Return the [x, y] coordinate for the center point of the cell that contains the specified text.  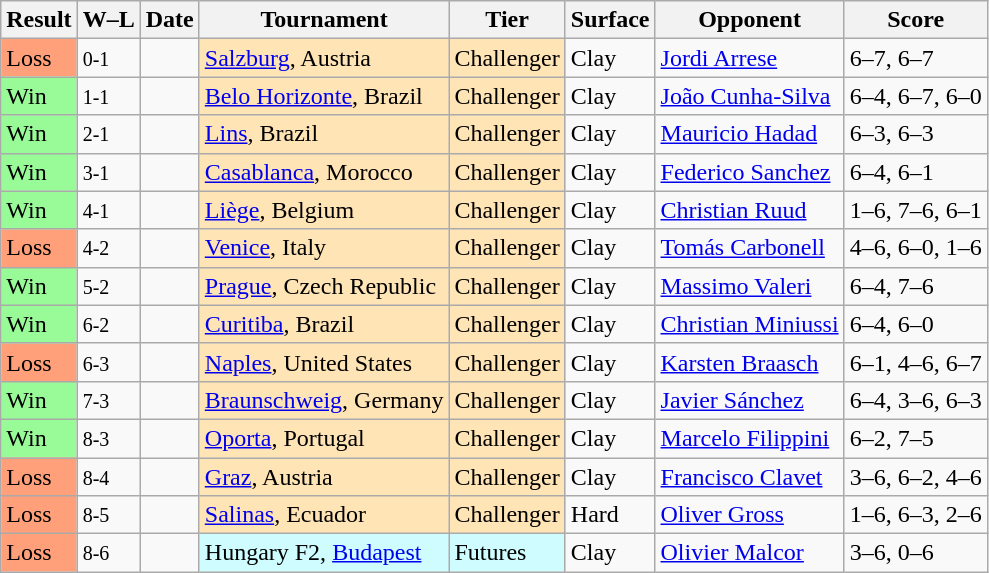
Braunschweig, Germany [324, 400]
6–3, 6–3 [916, 134]
1–6, 7–6, 6–1 [916, 210]
Karsten Braasch [750, 362]
Curitiba, Brazil [324, 324]
6–2, 7–5 [916, 438]
Hard [610, 515]
Belo Horizonte, Brazil [324, 96]
6–7, 6–7 [916, 58]
6-2 [108, 324]
3–6, 6–2, 4–6 [916, 477]
Venice, Italy [324, 248]
6–4, 6–7, 6–0 [916, 96]
Mauricio Hadad [750, 134]
3–6, 0–6 [916, 553]
Lins, Brazil [324, 134]
2-1 [108, 134]
Salzburg, Austria [324, 58]
Olivier Malcor [750, 553]
Javier Sánchez [750, 400]
Naples, United States [324, 362]
Surface [610, 20]
8-5 [108, 515]
Result [39, 20]
8-4 [108, 477]
6–4, 3–6, 6–3 [916, 400]
7-3 [108, 400]
8-6 [108, 553]
Tier [507, 20]
Liège, Belgium [324, 210]
6–4, 6–1 [916, 172]
8-3 [108, 438]
Christian Ruud [750, 210]
Score [916, 20]
Oporta, Portugal [324, 438]
1–6, 6–3, 2–6 [916, 515]
4–6, 6–0, 1–6 [916, 248]
Federico Sanchez [750, 172]
4-1 [108, 210]
Casablanca, Morocco [324, 172]
Opponent [750, 20]
5-2 [108, 286]
6–1, 4–6, 6–7 [916, 362]
João Cunha-Silva [750, 96]
Marcelo Filippini [750, 438]
Oliver Gross [750, 515]
4-2 [108, 248]
1-1 [108, 96]
Francisco Clavet [750, 477]
Tournament [324, 20]
Date [170, 20]
Massimo Valeri [750, 286]
Christian Miniussi [750, 324]
W–L [108, 20]
6–4, 7–6 [916, 286]
3-1 [108, 172]
6-3 [108, 362]
Futures [507, 553]
Salinas, Ecuador [324, 515]
Tomás Carbonell [750, 248]
Hungary F2, Budapest [324, 553]
0-1 [108, 58]
Prague, Czech Republic [324, 286]
Graz, Austria [324, 477]
6–4, 6–0 [916, 324]
Jordi Arrese [750, 58]
